Provide the (X, Y) coordinate of the cell's center where the given text is located.  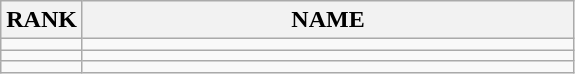
NAME (328, 20)
RANK (42, 20)
